Return [X, Y] of the center of cell containing provided text 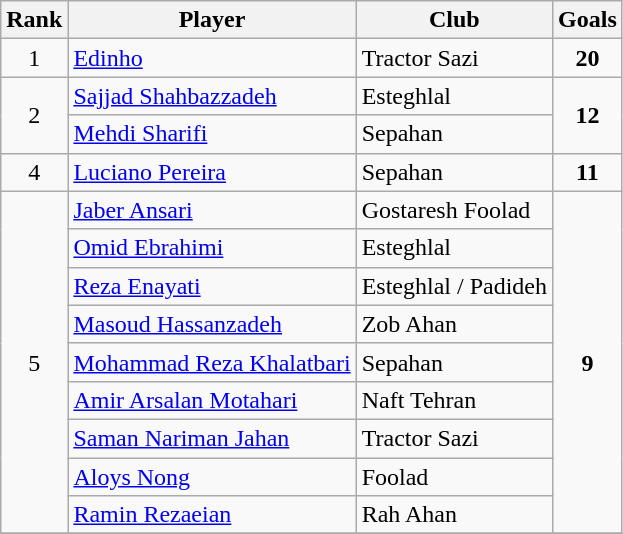
Masoud Hassanzadeh [212, 324]
Zob Ahan [454, 324]
Rank [34, 20]
Aloys Nong [212, 477]
11 [588, 172]
Rah Ahan [454, 515]
Ramin Rezaeian [212, 515]
Amir Arsalan Motahari [212, 400]
Luciano Pereira [212, 172]
Esteghlal / Padideh [454, 286]
Omid Ebrahimi [212, 248]
Saman Nariman Jahan [212, 438]
Edinho [212, 58]
20 [588, 58]
4 [34, 172]
5 [34, 362]
Sajjad Shahbazzadeh [212, 96]
Foolad [454, 477]
Club [454, 20]
Mehdi Sharifi [212, 134]
Player [212, 20]
Mohammad Reza Khalatbari [212, 362]
Naft Tehran [454, 400]
Reza Enayati [212, 286]
Gostaresh Foolad [454, 210]
Jaber Ansari [212, 210]
Goals [588, 20]
12 [588, 115]
1 [34, 58]
2 [34, 115]
9 [588, 362]
